Return (X, Y) of the center of cell containing provided text 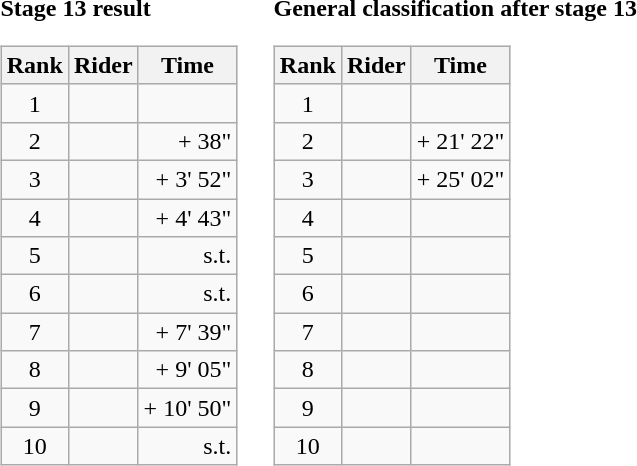
+ 4' 43" (188, 217)
+ 21' 22" (460, 141)
+ 10' 50" (188, 408)
+ 7' 39" (188, 332)
+ 9' 05" (188, 370)
+ 38" (188, 141)
+ 3' 52" (188, 179)
+ 25' 02" (460, 179)
